Provide the (x, y) coordinate of the cell's center where the given text is located.  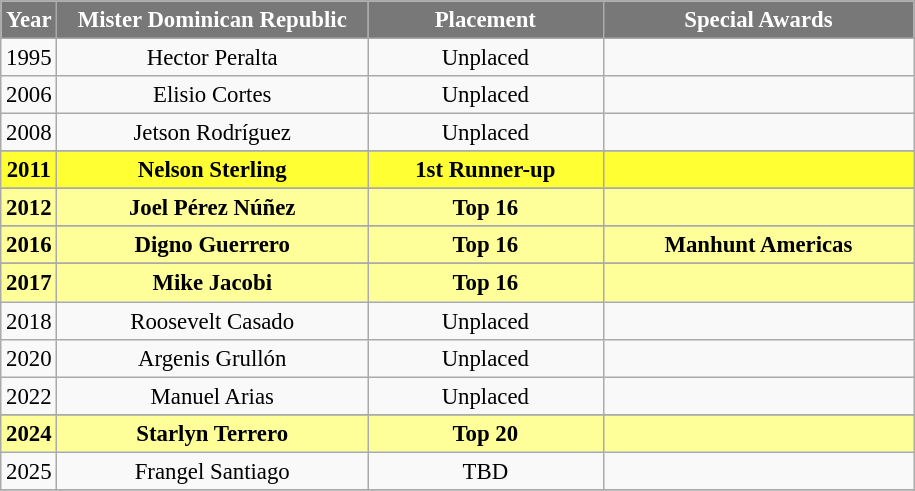
Elisio Cortes (212, 95)
2024 (29, 433)
Starlyn Terrero (212, 433)
Frangel Santiago (212, 471)
TBD (486, 471)
2006 (29, 95)
Argenis Grullón (212, 358)
2020 (29, 358)
2011 (29, 170)
2012 (29, 208)
2008 (29, 133)
Nelson Sterling (212, 170)
Jetson Rodríguez (212, 133)
Joel Pérez Núñez (212, 208)
2016 (29, 245)
Top 20 (486, 433)
2025 (29, 471)
2018 (29, 321)
Mister Dominican Republic (212, 20)
Roosevelt Casado (212, 321)
Hector Peralta (212, 58)
1st Runner-up (486, 170)
2017 (29, 283)
Mike Jacobi (212, 283)
2022 (29, 396)
Digno Guerrero (212, 245)
1995 (29, 58)
Placement (486, 20)
Year (29, 20)
Special Awards (758, 20)
Manhunt Americas (758, 245)
Manuel Arias (212, 396)
